Pinpoint the cell where the given text exists, returning its (X, Y) midpoint coordinate. 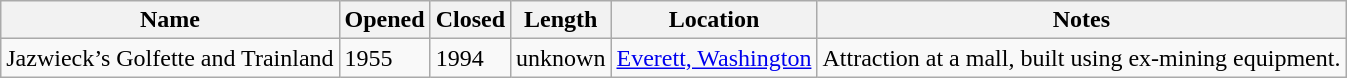
Everett, Washington (714, 58)
Length (561, 20)
Attraction at a mall, built using ex-mining equipment. (1082, 58)
Closed (470, 20)
Notes (1082, 20)
1994 (470, 58)
1955 (384, 58)
Opened (384, 20)
unknown (561, 58)
Location (714, 20)
Jazwieck’s Golfette and Trainland (170, 58)
Name (170, 20)
